Determine the [x, y] coordinate at the center of the cell enclosing the given text.  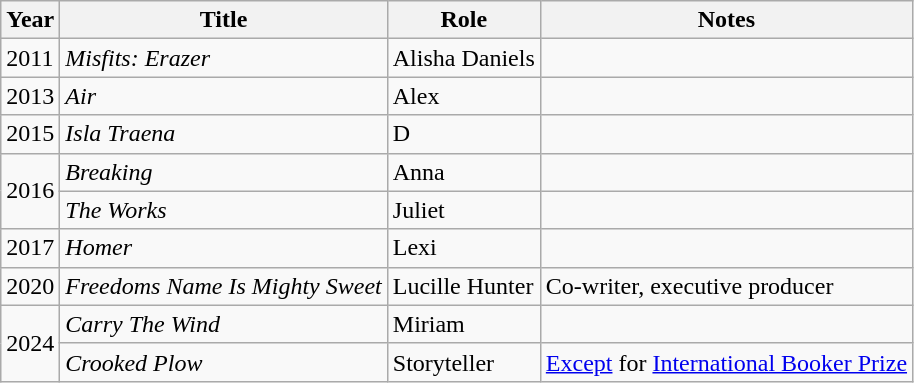
Isla Traena [224, 134]
The Works [224, 210]
Alex [464, 96]
Misfits: Erazer [224, 58]
2011 [30, 58]
Title [224, 20]
Role [464, 20]
2013 [30, 96]
Crooked Plow [224, 362]
Lucille Hunter [464, 286]
2017 [30, 248]
Miriam [464, 324]
Co-writer, executive producer [726, 286]
Carry The Wind [224, 324]
Juliet [464, 210]
Air [224, 96]
D [464, 134]
Year [30, 20]
Storyteller [464, 362]
Anna [464, 172]
2015 [30, 134]
Except for International Booker Prize [726, 362]
Alisha Daniels [464, 58]
Notes [726, 20]
Lexi [464, 248]
2020 [30, 286]
Breaking [224, 172]
Freedoms Name Is Mighty Sweet [224, 286]
2024 [30, 343]
Homer [224, 248]
2016 [30, 191]
